Capture the cell that displays the provided text and extract its [X, Y] central coordinate. 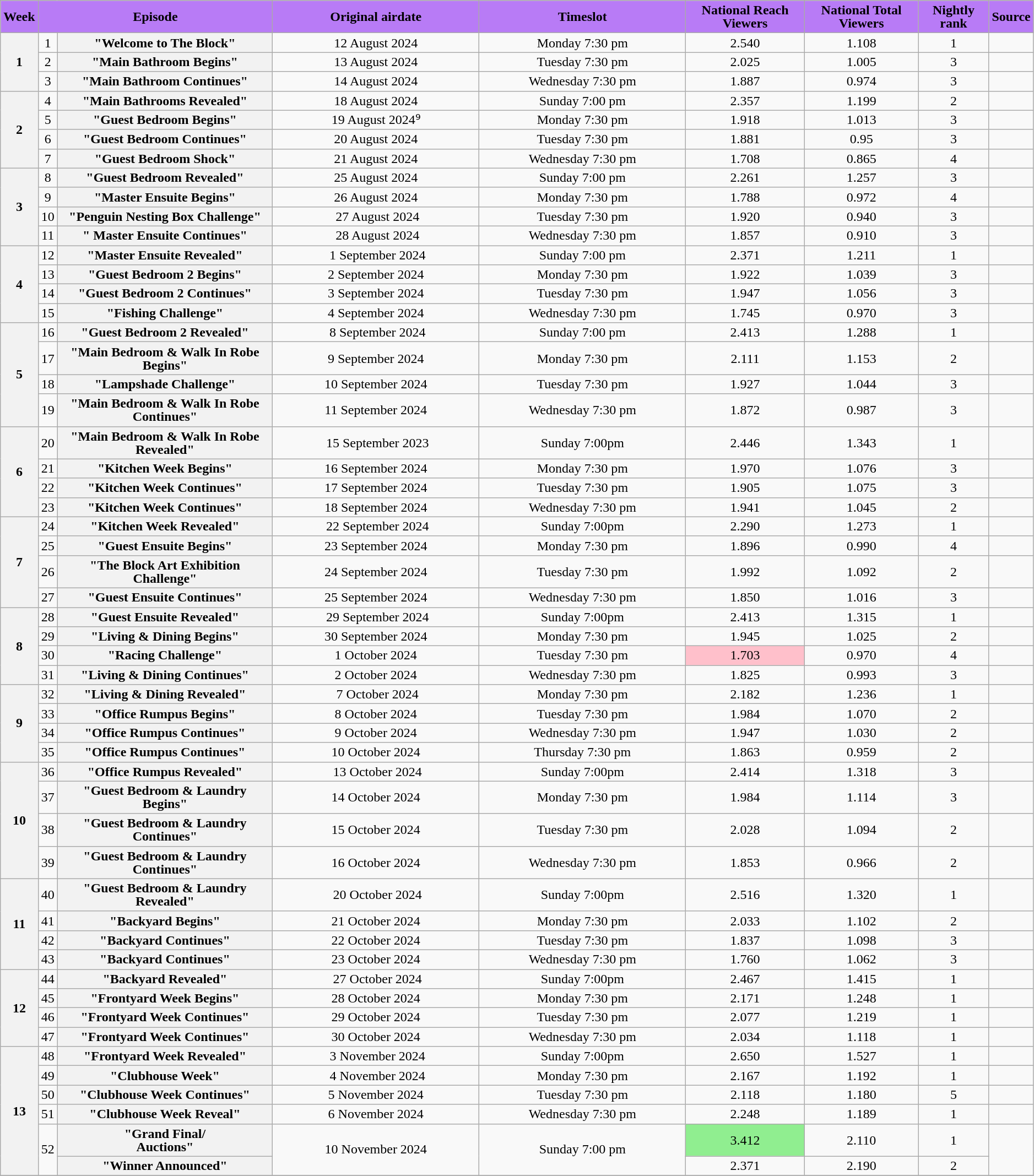
26 August 2024 [376, 197]
9 September 2024 [376, 358]
1.760 [745, 960]
15 [47, 313]
1.415 [862, 979]
1.857 [745, 236]
19 August 2024⁹ [376, 120]
27 [47, 597]
"Master Ensuite Revealed" [165, 256]
14 [47, 294]
29 [47, 637]
16 [47, 333]
2.248 [745, 1114]
"Main Bathroom Begins" [165, 62]
"Main Bedroom & Walk In Robe Revealed" [165, 443]
50 [47, 1095]
2.357 [745, 100]
43 [47, 960]
1 September 2024 [376, 256]
"Office Rumpus Begins" [165, 714]
Week [19, 17]
1.853 [745, 863]
26 [47, 572]
1.863 [745, 752]
"Guest Bedroom 2 Begins" [165, 274]
1.016 [862, 597]
Episode [155, 17]
14 October 2024 [376, 798]
17 September 2024 [376, 488]
"Guest Bedroom & Laundry Revealed" [165, 895]
1.039 [862, 274]
2.033 [745, 921]
8 September 2024 [376, 333]
"Clubhouse Week Continues" [165, 1095]
"Welcome to The Block" [165, 43]
"Main Bedroom & Walk In Robe Begins" [165, 358]
38 [47, 830]
30 [47, 655]
25 September 2024 [376, 597]
1.887 [745, 82]
1.092 [862, 572]
1.098 [862, 940]
0.972 [862, 197]
1.788 [745, 197]
0.95 [862, 139]
1.850 [745, 597]
28 [47, 617]
2.650 [745, 1056]
0.910 [862, 236]
29 September 2024 [376, 617]
"Kitchen Week Revealed" [165, 527]
2.414 [745, 771]
28 August 2024 [376, 236]
2 October 2024 [376, 675]
2 September 2024 [376, 274]
1.094 [862, 830]
18 [47, 384]
1.941 [745, 507]
4 September 2024 [376, 313]
15 October 2024 [376, 830]
1.896 [745, 545]
21 October 2024 [376, 921]
2.540 [745, 43]
1.013 [862, 120]
1.837 [745, 940]
18 August 2024 [376, 100]
25 August 2024 [376, 177]
1.257 [862, 177]
0.940 [862, 216]
20 October 2024 [376, 895]
2.171 [745, 998]
"Winner Announced" [165, 1166]
2.182 [745, 694]
22 September 2024 [376, 527]
3 September 2024 [376, 294]
1.199 [862, 100]
1.114 [862, 798]
20 [47, 443]
"Main Bathroom Continues" [165, 82]
10 November 2024 [376, 1150]
23 October 2024 [376, 960]
2.467 [745, 979]
29 October 2024 [376, 1018]
" Master Ensuite Continues" [165, 236]
3 November 2024 [376, 1056]
National Total Viewers [862, 17]
0.993 [862, 675]
52 [47, 1150]
49 [47, 1075]
1.872 [745, 410]
10 September 2024 [376, 384]
6 November 2024 [376, 1114]
"Kitchen Week Begins" [165, 468]
2.118 [745, 1095]
"Grand Final/Auctions" [165, 1140]
47 [47, 1037]
1.118 [862, 1037]
0.987 [862, 410]
2.516 [745, 895]
"Guest Bedroom & Laundry Begins" [165, 798]
0.959 [862, 752]
45 [47, 998]
37 [47, 798]
1.920 [745, 216]
51 [47, 1114]
1.745 [745, 313]
"Guest Ensuite Revealed" [165, 617]
"Clubhouse Week" [165, 1075]
14 August 2024 [376, 82]
1.922 [745, 274]
"Guest Bedroom Continues" [165, 139]
2.261 [745, 177]
27 October 2024 [376, 979]
1.189 [862, 1114]
1.236 [862, 694]
1.248 [862, 998]
1.905 [745, 488]
1.005 [862, 62]
Thursday 7:30 pm [583, 752]
33 [47, 714]
1.825 [745, 675]
20 August 2024 [376, 139]
34 [47, 733]
10 October 2024 [376, 752]
"Penguin Nesting Box Challenge" [165, 216]
22 [47, 488]
"Living & Dining Continues" [165, 675]
42 [47, 940]
"Main Bedroom & Walk In Robe Continues" [165, 410]
1.070 [862, 714]
2.025 [745, 62]
1.288 [862, 333]
"Frontyard Week Revealed" [165, 1056]
1.703 [745, 655]
"Master Ensuite Begins" [165, 197]
31 [47, 675]
41 [47, 921]
36 [47, 771]
44 [47, 979]
"Fishing Challenge" [165, 313]
48 [47, 1056]
30 September 2024 [376, 637]
7 October 2024 [376, 694]
1.527 [862, 1056]
"Living & Dining Revealed" [165, 694]
24 [47, 527]
28 October 2024 [376, 998]
2.110 [862, 1140]
2.034 [745, 1037]
0.966 [862, 863]
"Racing Challenge" [165, 655]
23 [47, 507]
1.075 [862, 488]
4 November 2024 [376, 1075]
8 October 2024 [376, 714]
"Clubhouse Week Reveal" [165, 1114]
"Guest Ensuite Begins" [165, 545]
"Backyard Begins" [165, 921]
1.970 [745, 468]
23 September 2024 [376, 545]
21 August 2024 [376, 159]
1.192 [862, 1075]
1.153 [862, 358]
"Main Bathrooms Revealed" [165, 100]
18 September 2024 [376, 507]
2.167 [745, 1075]
"The Block Art Exhibition Challenge" [165, 572]
"Guest Bedroom Shock" [165, 159]
11 September 2024 [376, 410]
39 [47, 863]
"Guest Ensuite Continues" [165, 597]
0.974 [862, 82]
1.708 [745, 159]
1.076 [862, 468]
0.865 [862, 159]
1.025 [862, 637]
13 August 2024 [376, 62]
1.219 [862, 1018]
1.918 [745, 120]
16 October 2024 [376, 863]
27 August 2024 [376, 216]
1.108 [862, 43]
2.111 [745, 358]
"Living & Dining Begins" [165, 637]
"Guest Bedroom Revealed" [165, 177]
1.045 [862, 507]
1.056 [862, 294]
1.945 [745, 637]
1.044 [862, 384]
35 [47, 752]
1.030 [862, 733]
1 October 2024 [376, 655]
1.102 [862, 921]
21 [47, 468]
24 September 2024 [376, 572]
"Frontyard Week Begins" [165, 998]
1.927 [745, 384]
13 October 2024 [376, 771]
"Lampshade Challenge" [165, 384]
2.077 [745, 1018]
16 September 2024 [376, 468]
19 [47, 410]
1.180 [862, 1095]
1.273 [862, 527]
National Reach Viewers [745, 17]
32 [47, 694]
"Guest Bedroom 2 Revealed" [165, 333]
1.343 [862, 443]
17 [47, 358]
3.412 [745, 1140]
Timeslot [583, 17]
1.211 [862, 256]
1.320 [862, 895]
22 October 2024 [376, 940]
"Backyard Revealed" [165, 979]
2.028 [745, 830]
12 August 2024 [376, 43]
"Office Rumpus Revealed" [165, 771]
30 October 2024 [376, 1037]
2.190 [862, 1166]
Source [1011, 17]
2.446 [745, 443]
1.062 [862, 960]
25 [47, 545]
"Guest Bedroom 2 Continues" [165, 294]
9 October 2024 [376, 733]
1.315 [862, 617]
2.290 [745, 527]
1.318 [862, 771]
Nightly rank [954, 17]
1.881 [745, 139]
0.990 [862, 545]
46 [47, 1018]
40 [47, 895]
1.992 [745, 572]
Original airdate [376, 17]
15 September 2023 [376, 443]
5 November 2024 [376, 1095]
"Guest Bedroom Begins" [165, 120]
